Identify which cell holds the provided text, then report its (X, Y) central coordinate. 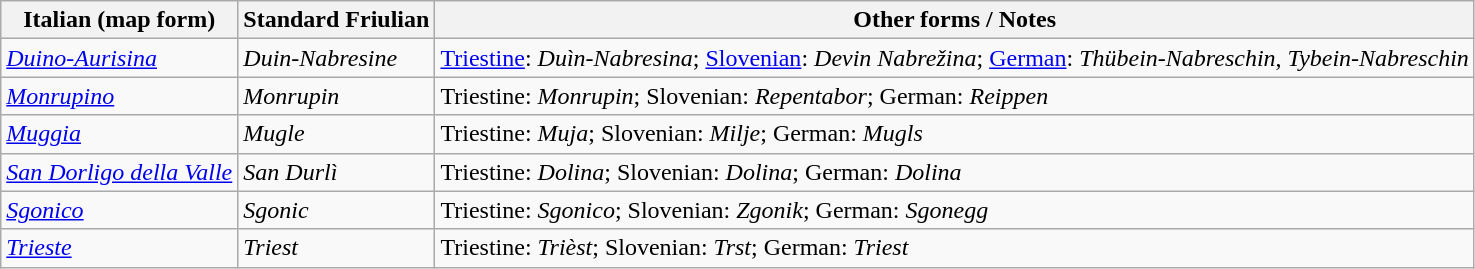
San Dorligo della Valle (120, 172)
Triestine: Monrupin; Slovenian: Repentabor; German: Reippen (955, 96)
Triest (336, 248)
Mugle (336, 134)
Muggia (120, 134)
Sgonico (120, 210)
Triestine: Muja; Slovenian: Milje; German: Mugls (955, 134)
Triestine: Dolina; Slovenian: Dolina; German: Dolina (955, 172)
Monrupino (120, 96)
Triestine: Trièst; Slovenian: Trst; German: Triest (955, 248)
Standard Friulian (336, 20)
Duin-Nabresine (336, 58)
Triestine: Duìn-Nabresina; Slovenian: Devin Nabrežina; German: Thübein-Nabreschin, Tybein-Nabreschin (955, 58)
Duino-Aurisina (120, 58)
San Durlì (336, 172)
Triestine: Sgonico; Slovenian: Zgonik; German: Sgonegg (955, 210)
Italian (map form) (120, 20)
Sgonic (336, 210)
Monrupin (336, 96)
Trieste (120, 248)
Other forms / Notes (955, 20)
